Pinpoint the cell where the given text exists, returning its (X, Y) midpoint coordinate. 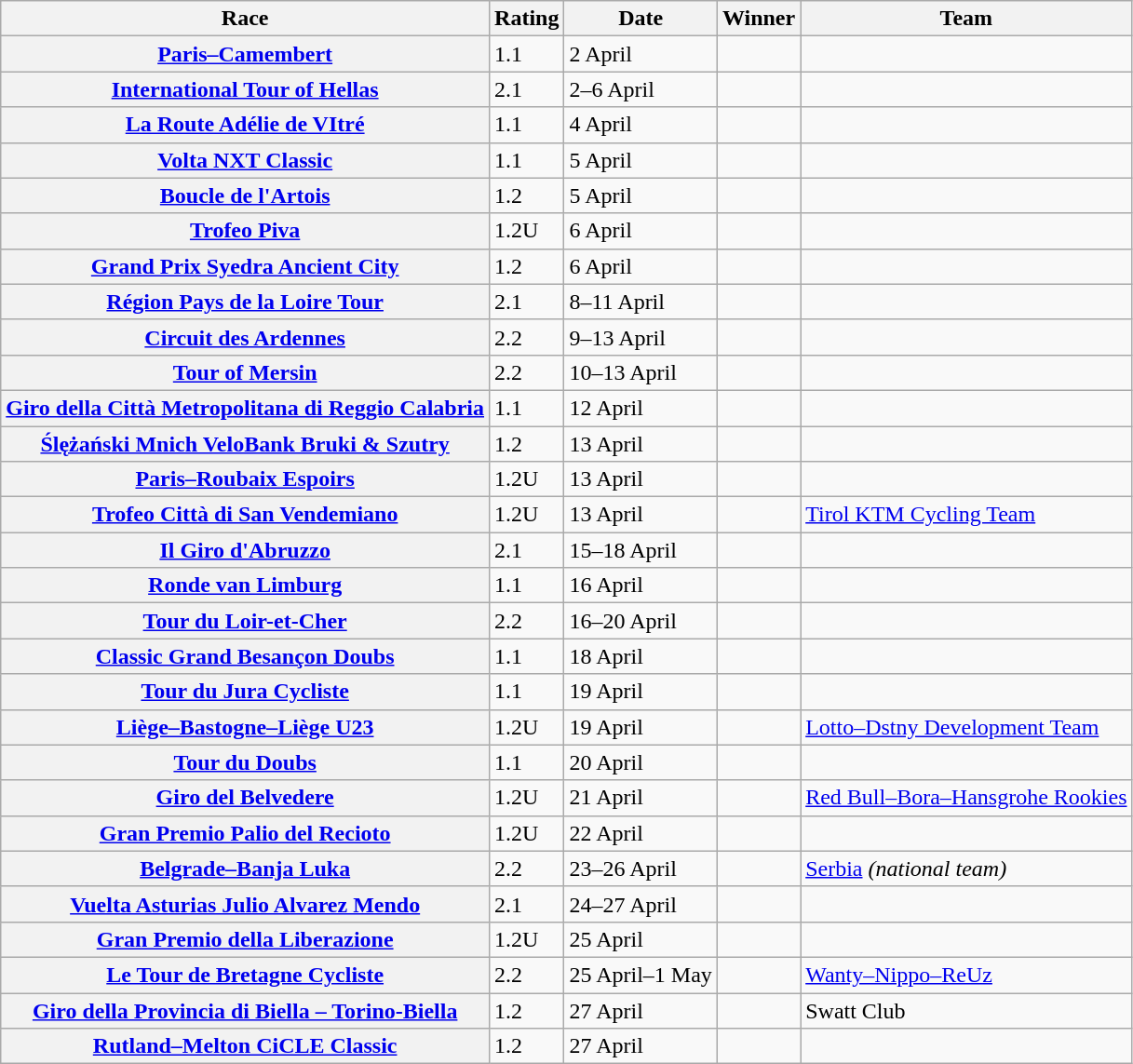
Team (966, 19)
Trofeo Piva (246, 231)
Gran Premio della Liberazione (246, 939)
Giro del Belvedere (246, 798)
Paris–Roubaix Espoirs (246, 479)
21 April (641, 798)
16–20 April (641, 621)
10–13 April (641, 372)
9–13 April (641, 337)
2–6 April (641, 89)
Tour du Doubs (246, 762)
International Tour of Hellas (246, 89)
Wanty–Nippo–ReUz (966, 975)
22 April (641, 833)
25 April–1 May (641, 975)
Swatt Club (966, 1010)
Ślężański Mnich VeloBank Bruki & Szutry (246, 444)
Ronde van Limburg (246, 586)
4 April (641, 125)
Serbia (national team) (966, 869)
Lotto–Dstny Development Team (966, 727)
Paris–Camembert (246, 54)
Région Pays de la Loire Tour (246, 302)
Rating (527, 19)
Giro della Città Metropolitana di Reggio Calabria (246, 408)
8–11 April (641, 302)
Il Giro d'Abruzzo (246, 550)
20 April (641, 762)
Date (641, 19)
Boucle de l'Artois (246, 195)
Gran Premio Palio del Recioto (246, 833)
Circuit des Ardennes (246, 337)
Red Bull–Bora–Hansgrohe Rookies (966, 798)
18 April (641, 656)
Tour du Loir-et-Cher (246, 621)
Giro della Provincia di Biella – Torino-Biella (246, 1010)
Winner (758, 19)
Liège–Bastogne–Liège U23 (246, 727)
Grand Prix Syedra Ancient City (246, 266)
La Route Adélie de VItré (246, 125)
2 April (641, 54)
Tour du Jura Cycliste (246, 692)
Rutland–Melton CiCLE Classic (246, 1046)
Volta NXT Classic (246, 160)
23–26 April (641, 869)
25 April (641, 939)
Belgrade–Banja Luka (246, 869)
Tour of Mersin (246, 372)
16 April (641, 586)
Trofeo Città di San Vendemiano (246, 515)
12 April (641, 408)
Race (246, 19)
Classic Grand Besançon Doubs (246, 656)
Tirol KTM Cycling Team (966, 515)
24–27 April (641, 904)
Le Tour de Bretagne Cycliste (246, 975)
15–18 April (641, 550)
Vuelta Asturias Julio Alvarez Mendo (246, 904)
